For the text-containing cell, return its midpoint in [X, Y] coordinate format. 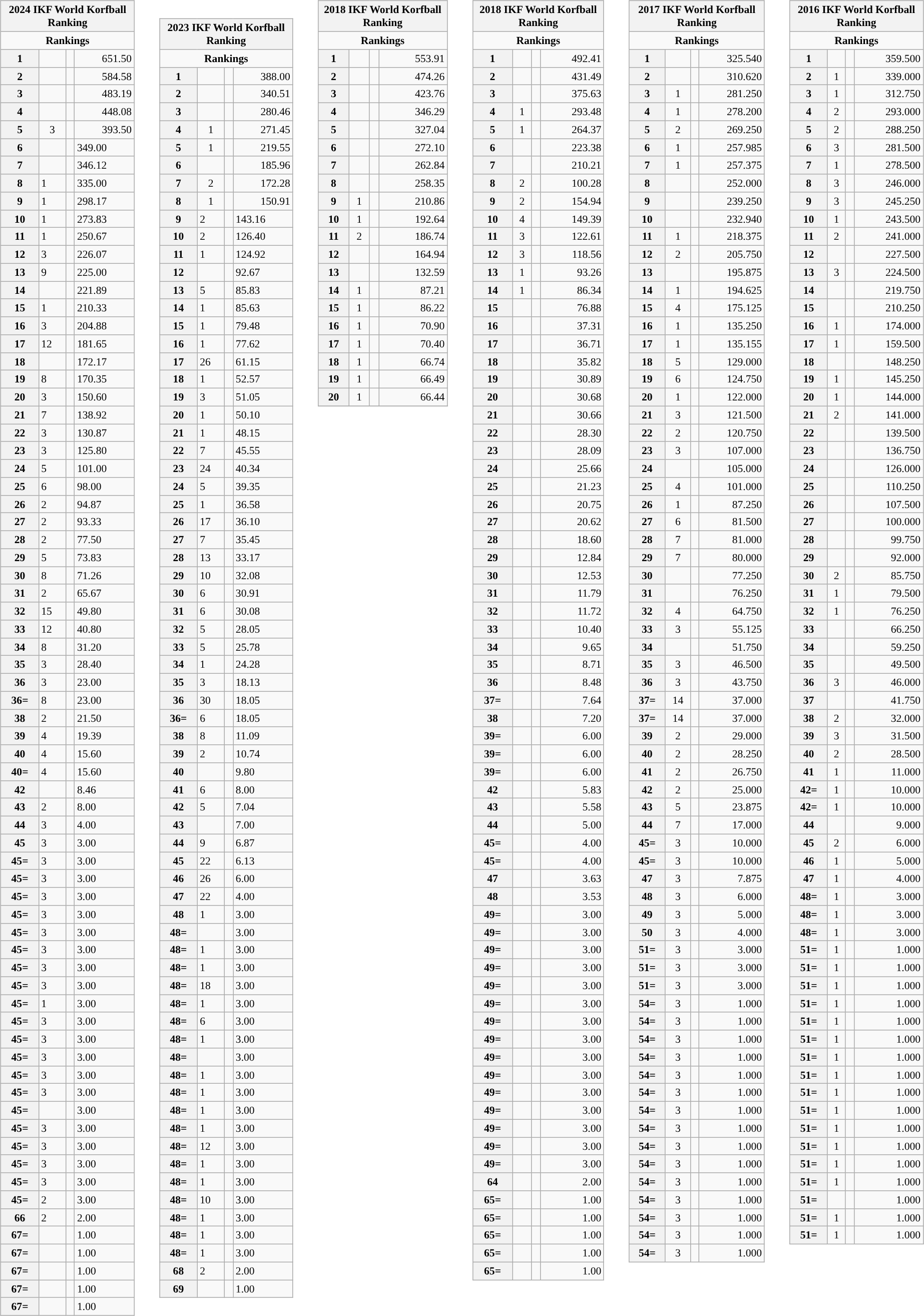
101.00 [104, 469]
80.000 [732, 558]
92.000 [888, 558]
41.750 [888, 700]
223.38 [572, 148]
64 [493, 1182]
50.10 [263, 415]
2017 IKF World Korfball Ranking [697, 16]
101.000 [732, 487]
39.35 [263, 487]
483.19 [104, 94]
105.000 [732, 469]
30.89 [572, 379]
204.88 [104, 326]
31.500 [888, 736]
340.51 [263, 94]
226.07 [104, 254]
431.49 [572, 76]
257.375 [732, 165]
49.80 [104, 611]
122.61 [572, 237]
46.500 [732, 665]
210.250 [888, 308]
170.35 [104, 379]
51.750 [732, 647]
79.500 [888, 593]
9.65 [572, 647]
239.250 [732, 201]
7.875 [732, 879]
584.58 [104, 76]
125.80 [104, 451]
288.250 [888, 130]
40.34 [263, 469]
73.83 [104, 558]
11.79 [572, 593]
93.33 [104, 522]
29.000 [732, 736]
31.20 [104, 647]
272.10 [413, 148]
99.750 [888, 540]
77.250 [732, 576]
85.750 [888, 576]
141.000 [888, 415]
21.23 [572, 487]
10.74 [263, 754]
136.750 [888, 451]
66 [20, 1217]
257.985 [732, 148]
651.50 [104, 59]
492.41 [572, 59]
48.15 [263, 433]
11.72 [572, 611]
144.000 [888, 397]
262.84 [413, 165]
8.48 [572, 682]
174.000 [888, 326]
335.00 [104, 183]
28.40 [104, 665]
359.500 [888, 59]
32.08 [263, 576]
107.500 [888, 504]
46.000 [888, 682]
245.250 [888, 201]
12.53 [572, 576]
32.000 [888, 718]
18.13 [263, 682]
145.250 [888, 379]
150.91 [263, 201]
192.64 [413, 219]
11.000 [888, 772]
150.60 [104, 397]
51.05 [263, 397]
85.63 [263, 308]
9.000 [888, 825]
66.250 [888, 629]
30.91 [263, 593]
241.000 [888, 237]
35.82 [572, 361]
5.58 [572, 807]
18.60 [572, 540]
298.17 [104, 201]
37.31 [572, 326]
186.74 [413, 237]
20.62 [572, 522]
273.83 [104, 219]
87.250 [732, 504]
81.000 [732, 540]
86.34 [572, 290]
210.33 [104, 308]
164.94 [413, 254]
278.200 [732, 112]
7.04 [263, 807]
5.83 [572, 789]
52.57 [263, 379]
5.00 [572, 825]
61.15 [263, 361]
118.56 [572, 254]
194.625 [732, 290]
325.540 [732, 59]
135.155 [732, 344]
26.750 [732, 772]
221.89 [104, 290]
45.55 [263, 451]
24.28 [263, 665]
375.63 [572, 94]
70.90 [413, 326]
269.250 [732, 130]
280.46 [263, 112]
346.29 [413, 112]
129.000 [732, 361]
92.67 [263, 272]
310.620 [732, 76]
124.750 [732, 379]
93.26 [572, 272]
122.000 [732, 397]
227.500 [888, 254]
59.250 [888, 647]
66.44 [413, 397]
70.40 [413, 344]
11.09 [263, 736]
293.000 [888, 112]
107.000 [732, 451]
7.00 [263, 825]
69 [178, 1289]
219.750 [888, 290]
10.40 [572, 629]
23.875 [732, 807]
7.20 [572, 718]
172.17 [104, 361]
28.09 [572, 451]
224.500 [888, 272]
312.750 [888, 94]
64.750 [732, 611]
50 [647, 932]
349.00 [104, 148]
100.28 [572, 183]
85.83 [263, 290]
278.500 [888, 165]
8.46 [104, 789]
71.26 [104, 576]
175.125 [732, 308]
126.40 [263, 237]
281.500 [888, 148]
143.16 [263, 219]
25.78 [263, 647]
37 [809, 700]
30.08 [263, 611]
77.50 [104, 540]
77.62 [263, 344]
2024 IKF World Korfball Ranking [68, 16]
19.39 [104, 736]
21.50 [104, 718]
28.05 [263, 629]
393.50 [104, 130]
86.22 [413, 308]
6.87 [263, 843]
2016 IKF World Korfball Ranking [856, 16]
154.94 [572, 201]
423.76 [413, 94]
339.000 [888, 76]
12.84 [572, 558]
20.75 [572, 504]
3.63 [572, 879]
76.88 [572, 308]
181.65 [104, 344]
281.250 [732, 94]
210.86 [413, 201]
40.80 [104, 629]
474.26 [413, 76]
25.66 [572, 469]
264.37 [572, 130]
195.875 [732, 272]
100.000 [888, 522]
258.35 [413, 183]
36.10 [263, 522]
124.92 [263, 254]
243.500 [888, 219]
79.48 [263, 326]
110.250 [888, 487]
7.64 [572, 700]
210.21 [572, 165]
9.80 [263, 772]
94.87 [104, 504]
346.12 [104, 165]
225.00 [104, 272]
132.59 [413, 272]
159.500 [888, 344]
36.58 [263, 504]
126.000 [888, 469]
25.000 [732, 789]
120.750 [732, 433]
28.30 [572, 433]
49 [647, 915]
139.500 [888, 433]
172.28 [263, 183]
138.92 [104, 415]
218.375 [732, 237]
43.750 [732, 682]
87.21 [413, 290]
66.74 [413, 361]
2023 IKF World Korfball Ranking [226, 34]
35.45 [263, 540]
205.750 [732, 254]
250.67 [104, 237]
30.68 [572, 397]
293.48 [572, 112]
135.250 [732, 326]
149.39 [572, 219]
66.49 [413, 379]
81.500 [732, 522]
246.000 [888, 183]
553.91 [413, 59]
271.45 [263, 130]
65.67 [104, 593]
28.500 [888, 754]
148.250 [888, 361]
185.96 [263, 165]
448.08 [104, 112]
49.500 [888, 665]
17.000 [732, 825]
30.66 [572, 415]
55.125 [732, 629]
121.500 [732, 415]
28.250 [732, 754]
68 [178, 1271]
36.71 [572, 344]
252.000 [732, 183]
8.71 [572, 665]
6.13 [263, 861]
3.53 [572, 897]
219.55 [263, 148]
98.00 [104, 487]
40= [20, 772]
327.04 [413, 130]
130.87 [104, 433]
33.17 [263, 558]
388.00 [263, 76]
232.940 [732, 219]
